Scan for the cell matching the given text and deliver its (X, Y) coordinate at center. 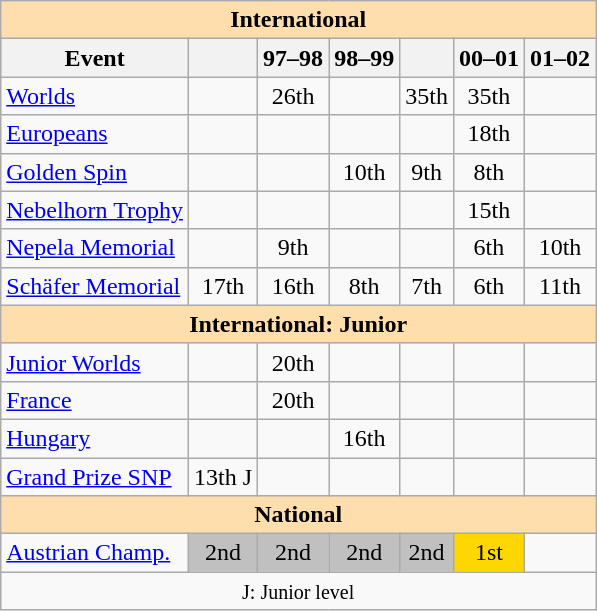
Hungary (95, 438)
Nebelhorn Trophy (95, 210)
18th (488, 134)
11th (560, 286)
Austrian Champ. (95, 553)
Worlds (95, 96)
00–01 (488, 58)
17th (222, 286)
1st (488, 553)
Event (95, 58)
International (298, 20)
Grand Prize SNP (95, 477)
01–02 (560, 58)
Golden Spin (95, 172)
7th (427, 286)
98–99 (364, 58)
15th (488, 210)
97–98 (294, 58)
France (95, 400)
Junior Worlds (95, 362)
International: Junior (298, 324)
Nepela Memorial (95, 248)
26th (294, 96)
13th J (222, 477)
Schäfer Memorial (95, 286)
Europeans (95, 134)
J: Junior level (298, 591)
National (298, 515)
